Return the (X, Y) coordinate for the center point of the cell that contains the specified text.  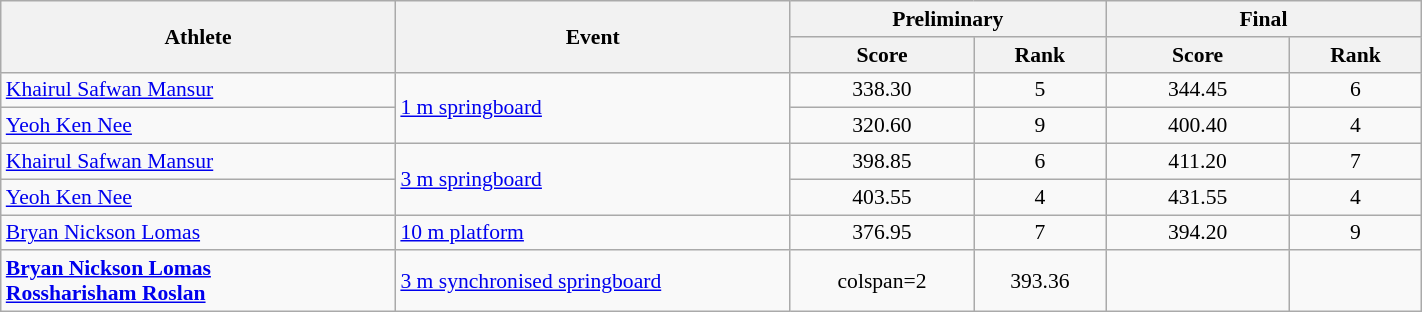
5 (1040, 90)
colspan=2 (882, 282)
3 m synchronised springboard (592, 282)
3 m springboard (592, 180)
431.55 (1198, 197)
1 m springboard (592, 108)
398.85 (882, 162)
320.60 (882, 126)
Event (592, 36)
Athlete (198, 36)
338.30 (882, 90)
394.20 (1198, 233)
400.40 (1198, 126)
Preliminary (948, 19)
411.20 (1198, 162)
Final (1264, 19)
376.95 (882, 233)
Bryan Nickson LomasRossharisham Roslan (198, 282)
344.45 (1198, 90)
Bryan Nickson Lomas (198, 233)
10 m platform (592, 233)
403.55 (882, 197)
393.36 (1040, 282)
